Identify which cell holds the provided text, then report its [X, Y] central coordinate. 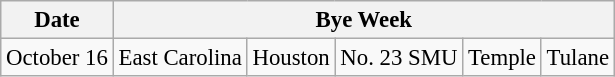
No. 23 SMU [399, 58]
Temple [502, 58]
East Carolina [180, 58]
Date [57, 20]
Tulane [578, 58]
Houston [291, 58]
Bye Week [364, 20]
October 16 [57, 58]
